Pinpoint the cell where the given text exists, returning its (x, y) midpoint coordinate. 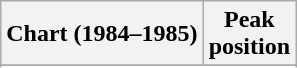
Peakposition (249, 34)
Chart (1984–1985) (102, 34)
